Pinpoint the cell where the given text exists, returning its (x, y) midpoint coordinate. 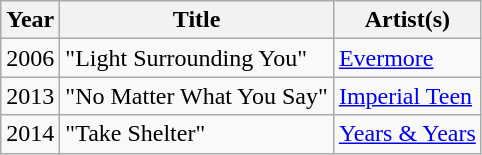
"No Matter What You Say" (197, 96)
"Light Surrounding You" (197, 58)
2006 (30, 58)
2013 (30, 96)
Year (30, 20)
2014 (30, 134)
"Take Shelter" (197, 134)
Title (197, 20)
Years & Years (407, 134)
Evermore (407, 58)
Imperial Teen (407, 96)
Artist(s) (407, 20)
